Find where the given text appears and provide that cell's center as (x, y) coordinate. 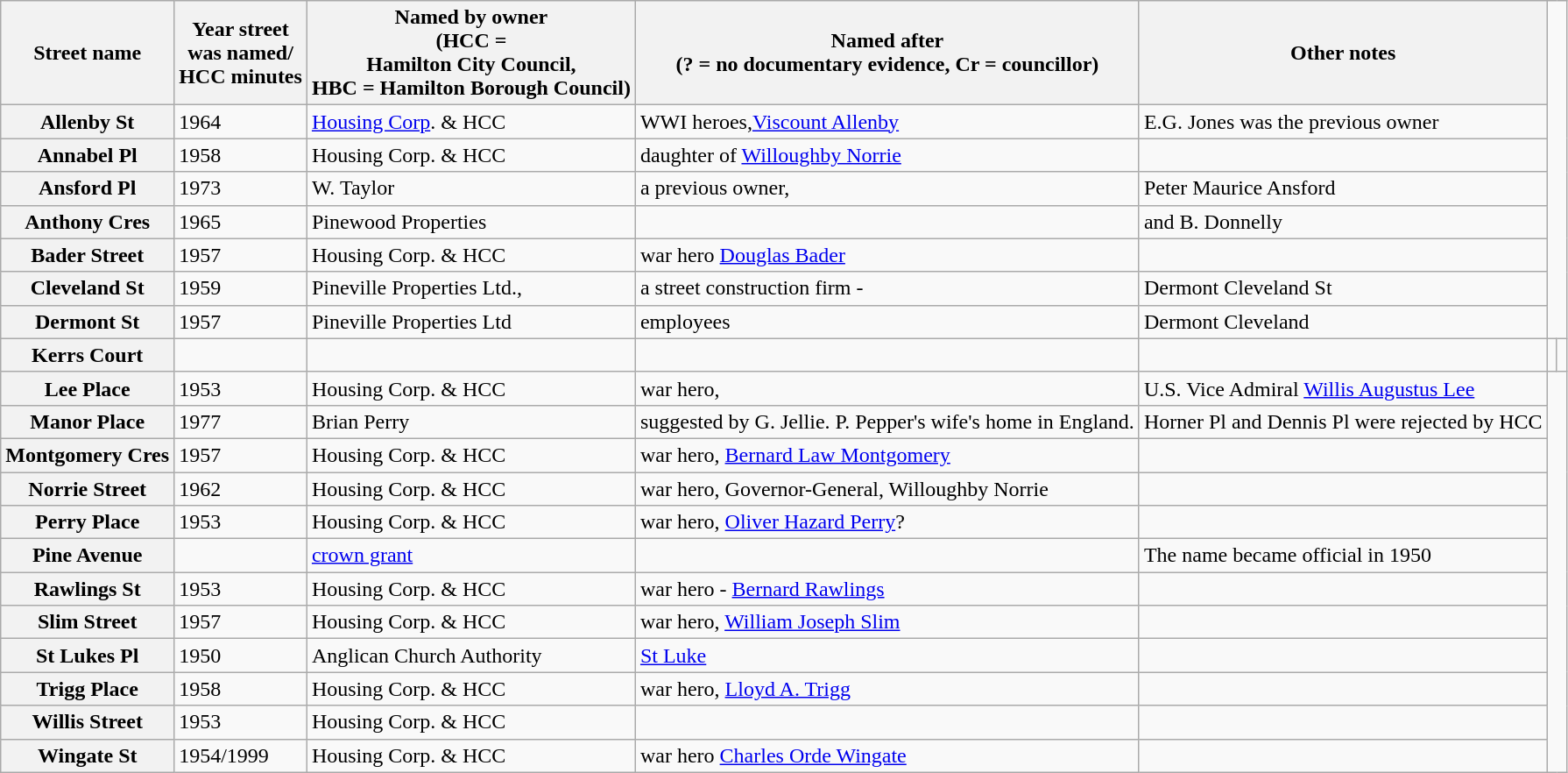
1965 (241, 222)
Annabel Pl (88, 155)
Pinewood Properties (471, 222)
Anthony Cres (88, 222)
Wingate St (88, 755)
war hero, Bernard Law Montgomery (886, 455)
1977 (241, 422)
war hero, Lloyd A. Trigg (886, 689)
Cleveland St (88, 288)
1964 (241, 122)
Pineville Properties Ltd., (471, 288)
Montgomery Cres (88, 455)
Street name (88, 53)
war hero Charles Orde Wingate (886, 755)
W. Taylor (471, 188)
Brian Perry (471, 422)
1962 (241, 488)
Pine Avenue (88, 556)
Allenby St (88, 122)
war hero, William Joseph Slim (886, 622)
war hero - Bernard Rawlings (886, 589)
1950 (241, 656)
1959 (241, 288)
Peter Maurice Ansford (1343, 188)
Bader Street (88, 255)
1973 (241, 188)
Norrie Street (88, 488)
Other notes (1343, 53)
suggested by G. Jellie. P. Pepper's wife's home in England. (886, 422)
employees (886, 322)
Manor Place (88, 422)
Slim Street (88, 622)
Dermont Cleveland (1343, 322)
Named after(? = no documentary evidence, Cr = councillor) (886, 53)
Anglican Church Authority (471, 656)
a previous owner, (886, 188)
WWI heroes,Viscount Allenby (886, 122)
war hero, Oliver Hazard Perry? (886, 522)
Perry Place (88, 522)
war hero, (886, 388)
Willis Street (88, 722)
Ansford Pl (88, 188)
Pineville Properties Ltd (471, 322)
Named by owner(HCC =Hamilton City Council,HBC = Hamilton Borough Council) (471, 53)
war hero Douglas Bader (886, 255)
Rawlings St (88, 589)
a street construction firm - (886, 288)
Year streetwas named/HCC minutes (241, 53)
Horner Pl and Dennis Pl were rejected by HCC (1343, 422)
The name became official in 1950 (1343, 556)
E.G. Jones was the previous owner (1343, 122)
1954/1999 (241, 755)
Dermont St (88, 322)
war hero, Governor-General, Willoughby Norrie (886, 488)
Dermont Cleveland St (1343, 288)
St Lukes Pl (88, 656)
Kerrs Court (88, 355)
crown grant (471, 556)
St Luke (886, 656)
U.S. Vice Admiral Willis Augustus Lee (1343, 388)
Lee Place (88, 388)
Trigg Place (88, 689)
daughter of Willoughby Norrie (886, 155)
and B. Donnelly (1343, 222)
